Determine the [X, Y] coordinate at the center of the cell enclosing the given text.  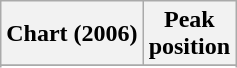
Peak position [189, 34]
Chart (2006) [72, 34]
